Return [x, y] of the center of cell containing provided text 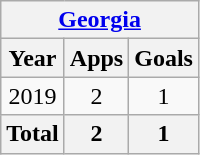
2019 [33, 96]
Apps [96, 58]
Year [33, 58]
Goals [164, 58]
Georgia [100, 20]
Total [33, 134]
